Detect which cell encompasses the target text, then output its (X, Y) center coordinate. 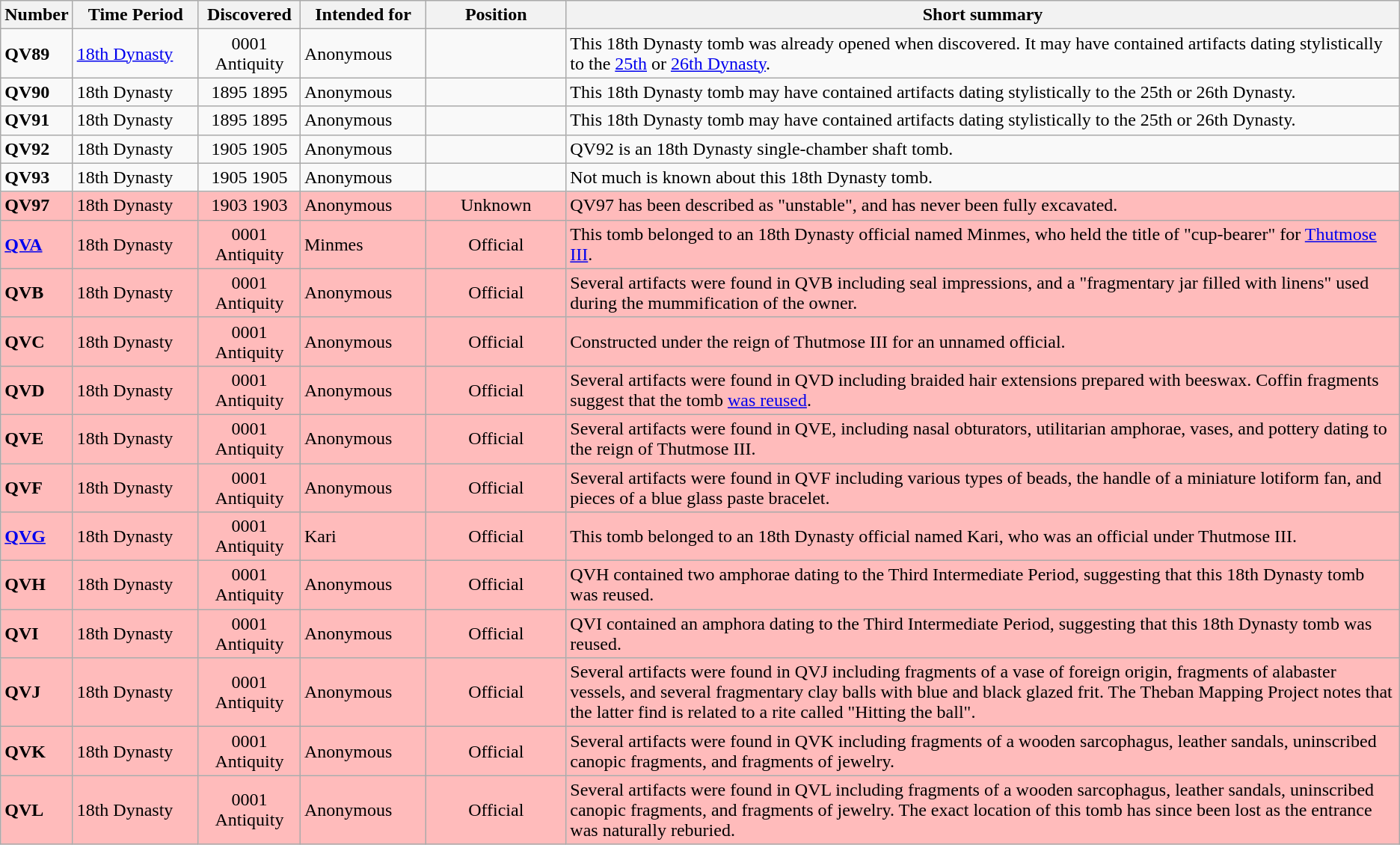
QVH contained two amphorae dating to the Third Intermediate Period, suggesting that this 18th Dynasty tomb was reused. (983, 585)
QV97 has been described as "unstable", and has never been fully excavated. (983, 206)
QVH (37, 585)
This tomb belonged to an 18th Dynasty official named Minmes, who held the title of "cup-bearer" for Thutmose III. (983, 244)
QVJ (37, 692)
QV90 (37, 92)
Position (497, 15)
Unknown (497, 206)
Short summary (983, 15)
QVL (37, 810)
Constructed under the reign of Thutmose III for an unnamed official. (983, 341)
QV92 (37, 149)
Minmes (363, 244)
QVF (37, 488)
QV97 (37, 206)
QV89 (37, 54)
QVB (37, 293)
QV93 (37, 177)
QVD (37, 390)
Not much is known about this 18th Dynasty tomb. (983, 177)
QVI (37, 634)
Intended for (363, 15)
QV92 is an 18th Dynasty single-chamber shaft tomb. (983, 149)
QVI contained an amphora dating to the Third Intermediate Period, suggesting that this 18th Dynasty tomb was reused. (983, 634)
This tomb belonged to an 18th Dynasty official named Kari, who was an official under Thutmose III. (983, 537)
QVE (37, 438)
QVC (37, 341)
Several artifacts were found in QVE, including nasal obturators, utilitarian amphorae, vases, and pottery dating to the reign of Thutmose III. (983, 438)
QVA (37, 244)
This 18th Dynasty tomb was already opened when discovered. It may have contained artifacts dating stylistically to the 25th or 26th Dynasty. (983, 54)
1903 1903 (249, 206)
Discovered (249, 15)
Number (37, 15)
Kari (363, 537)
QV91 (37, 120)
QVG (37, 537)
QVK (37, 751)
Several artifacts were found in QVD including braided hair extensions prepared with beeswax. Coffin fragments suggest that the tomb was reused. (983, 390)
Time Period (135, 15)
